Locate the cell with the specified text and output its [X, Y] center coordinate. 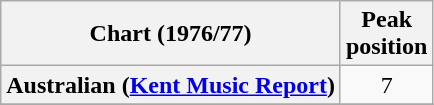
Australian (Kent Music Report) [171, 85]
Peakposition [386, 34]
7 [386, 85]
Chart (1976/77) [171, 34]
